From the cell containing the given text, extract its center point as [x, y] coordinate. 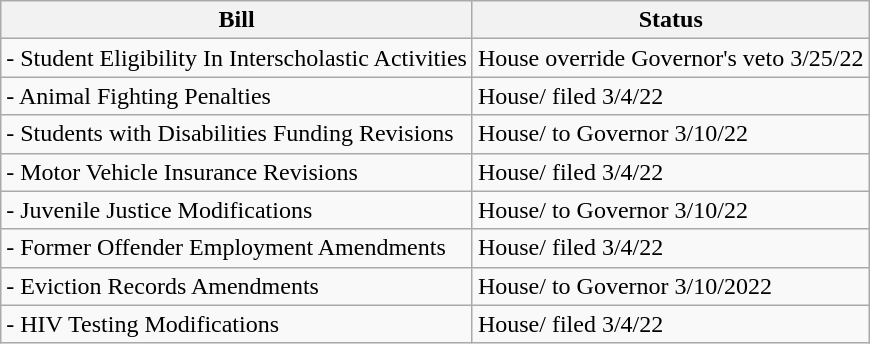
Bill [237, 20]
- Student Eligibility In Interscholastic Activities [237, 58]
- Motor Vehicle Insurance Revisions [237, 172]
- Juvenile Justice Modifications [237, 210]
Status [670, 20]
House/ to Governor 3/10/2022 [670, 286]
- Eviction Records Amendments [237, 286]
- Animal Fighting Penalties [237, 96]
- Former Offender Employment Amendments [237, 248]
- HIV Testing Modifications [237, 324]
- Students with Disabilities Funding Revisions [237, 134]
House override Governor's veto 3/25/22 [670, 58]
